From the cell containing the given text, extract its center point as (x, y) coordinate. 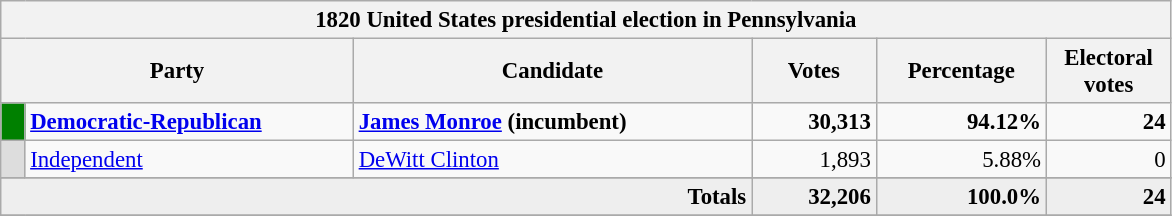
DeWitt Clinton (552, 160)
Percentage (961, 72)
Votes (814, 72)
Candidate (552, 72)
100.0% (961, 197)
Democratic-Republican (189, 122)
32,206 (814, 197)
Party (178, 72)
Independent (189, 160)
94.12% (961, 122)
Totals (376, 197)
1,893 (814, 160)
1820 United States presidential election in Pennsylvania (586, 20)
0 (1108, 160)
Electoral votes (1108, 72)
James Monroe (incumbent) (552, 122)
5.88% (961, 160)
30,313 (814, 122)
